From the cell containing the given text, extract its center point as [X, Y] coordinate. 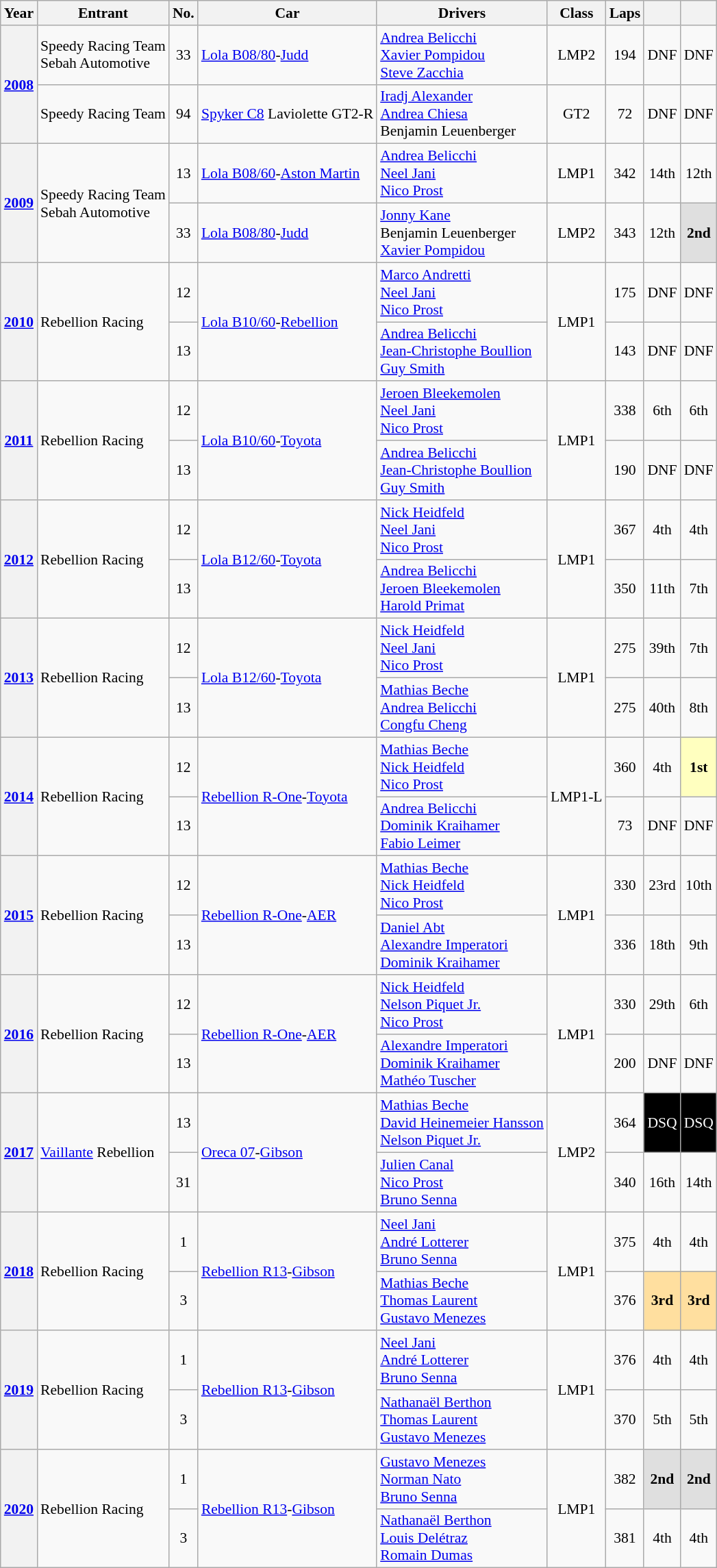
2020 [19, 1508]
2018 [19, 1271]
370 [625, 1419]
39th [662, 648]
Car [288, 13]
190 [625, 470]
Lola B10/60-Toyota [288, 441]
350 [625, 589]
367 [625, 530]
360 [625, 767]
31 [184, 1182]
Spyker C8 Laviolette GT2-R [288, 114]
200 [625, 1063]
Alexandre Imperatori Dominik Kraihamer Mathéo Tuscher [462, 1063]
Jonny Kane Benjamin Leuenberger Xavier Pompidou [462, 233]
Gustavo Menezes Norman Nato Bruno Senna [462, 1480]
23rd [662, 886]
Nathanaël Berthon Louis Delétraz Romain Dumas [462, 1539]
Mathias Beche Thomas Laurent Gustavo Menezes [462, 1302]
8th [699, 708]
Jeroen Bleekemolen Neel Jani Nico Prost [462, 411]
Iradj Alexander Andrea Chiesa Benjamin Leuenberger [462, 114]
2008 [19, 85]
Oreca 07-Gibson [288, 1152]
336 [625, 945]
2012 [19, 559]
Marco Andretti Neel Jani Nico Prost [462, 292]
Nathanaël Berthon Thomas Laurent Gustavo Menezes [462, 1419]
11th [662, 589]
Entrant [103, 13]
381 [625, 1539]
340 [625, 1182]
Year [19, 13]
Andrea Belicchi Dominik Kraihamer Fabio Leimer [462, 826]
Lola B08/60-Aston Martin [288, 174]
94 [184, 114]
Class [577, 13]
No. [184, 13]
Laps [625, 13]
375 [625, 1241]
2010 [19, 322]
Mathias Beche David Heinemeier Hansson Nelson Piquet Jr. [462, 1123]
382 [625, 1480]
364 [625, 1123]
Rebellion R-One-Toyota [288, 796]
40th [662, 708]
338 [625, 411]
Drivers [462, 13]
2017 [19, 1152]
2015 [19, 915]
Andrea Belicchi Xavier Pompidou Steve Zacchia [462, 55]
LMP1-L [577, 796]
342 [625, 174]
2013 [19, 678]
18th [662, 945]
175 [625, 292]
143 [625, 352]
Lola B10/60-Rebellion [288, 322]
Nick Heidfeld Nelson Piquet Jr. Nico Prost [462, 1004]
GT2 [577, 114]
Mathias Beche Andrea Belicchi Congfu Cheng [462, 708]
2011 [19, 441]
2016 [19, 1034]
343 [625, 233]
2009 [19, 203]
Daniel Abt Alexandre Imperatori Dominik Kraihamer [462, 945]
Vaillante Rebellion [103, 1152]
Speedy Racing Team [103, 114]
9th [699, 945]
72 [625, 114]
Andrea Belicchi Neel Jani Nico Prost [462, 174]
29th [662, 1004]
10th [699, 886]
Julien Canal Nico Prost Bruno Senna [462, 1182]
16th [662, 1182]
Andrea Belicchi Jeroen Bleekemolen Harold Primat [462, 589]
2014 [19, 796]
73 [625, 826]
1st [699, 767]
194 [625, 55]
2019 [19, 1391]
